Locate the cell with the specified text and output its (X, Y) center coordinate. 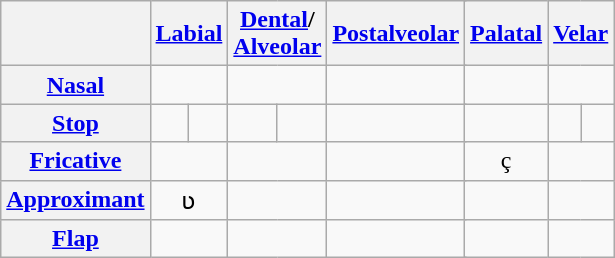
Labial (189, 34)
Postalveolar (396, 34)
Approximant (76, 200)
Palatal (506, 34)
Velar (581, 34)
Flap (76, 239)
Fricative (76, 161)
Stop (76, 123)
ʋ (189, 200)
ç (506, 161)
Dental/Alveolar (278, 34)
Nasal (76, 85)
